Capture the cell that displays the provided text and extract its [x, y] central coordinate. 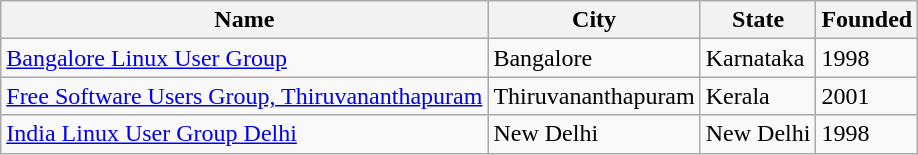
Bangalore [594, 58]
Thiruvananthapuram [594, 96]
Bangalore Linux User Group [244, 58]
Karnataka [758, 58]
Free Software Users Group, Thiruvananthapuram [244, 96]
State [758, 20]
2001 [867, 96]
India Linux User Group Delhi [244, 134]
Name [244, 20]
Kerala [758, 96]
City [594, 20]
Founded [867, 20]
